Locate the cell with the specified text and output its [X, Y] center coordinate. 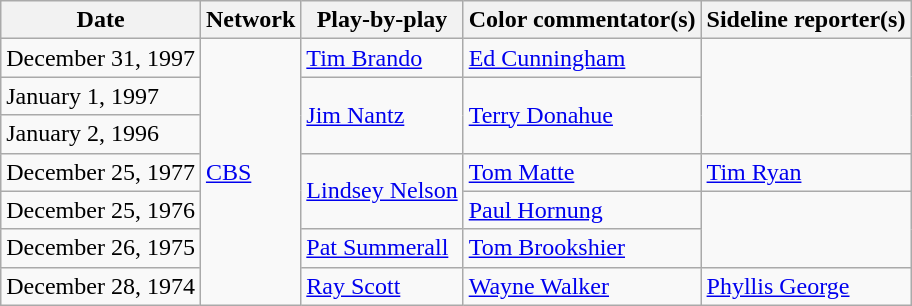
Pat Summerall [382, 248]
Ray Scott [382, 286]
Network [250, 20]
Ed Cunningham [582, 58]
December 25, 1977 [101, 172]
December 31, 1997 [101, 58]
January 1, 1997 [101, 96]
Date [101, 20]
December 28, 1974 [101, 286]
Paul Hornung [582, 210]
Phyllis George [806, 286]
December 25, 1976 [101, 210]
Lindsey Nelson [382, 191]
January 2, 1996 [101, 134]
Terry Donahue [582, 115]
Wayne Walker [582, 286]
Play-by-play [382, 20]
December 26, 1975 [101, 248]
Jim Nantz [382, 115]
Sideline reporter(s) [806, 20]
Tim Brando [382, 58]
CBS [250, 172]
Color commentator(s) [582, 20]
Tom Brookshier [582, 248]
Tom Matte [582, 172]
Tim Ryan [806, 172]
